Locate the cell with the specified text and output its [x, y] center coordinate. 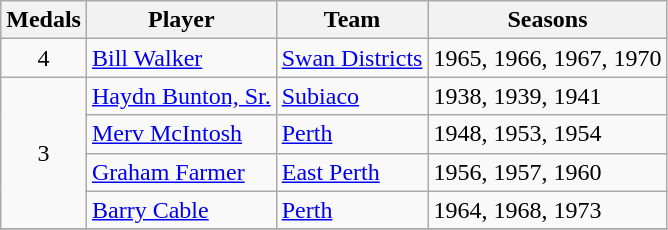
1938, 1939, 1941 [548, 96]
1965, 1966, 1967, 1970 [548, 58]
4 [44, 58]
Subiaco [352, 96]
Merv McIntosh [181, 134]
Seasons [548, 20]
Player [181, 20]
1964, 1968, 1973 [548, 210]
Haydn Bunton, Sr. [181, 96]
Graham Farmer [181, 172]
Barry Cable [181, 210]
1948, 1953, 1954 [548, 134]
Swan Districts [352, 58]
3 [44, 153]
Medals [44, 20]
East Perth [352, 172]
Team [352, 20]
Bill Walker [181, 58]
1956, 1957, 1960 [548, 172]
